For the text-containing cell, return its midpoint in (X, Y) coordinate format. 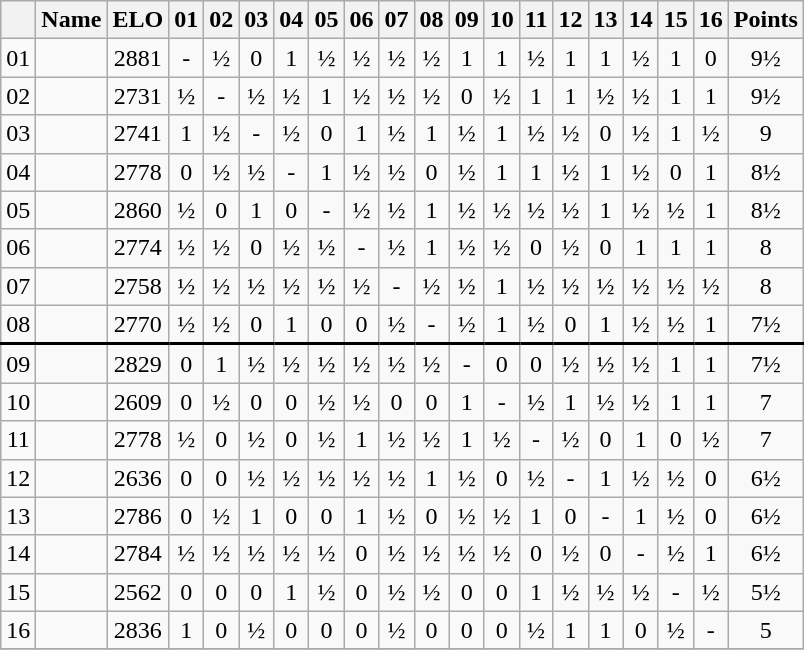
5 (766, 630)
2741 (138, 134)
2786 (138, 516)
5½ (766, 592)
Points (766, 20)
2774 (138, 248)
Name (72, 20)
9 (766, 134)
2836 (138, 630)
2860 (138, 210)
2784 (138, 554)
2829 (138, 364)
2609 (138, 402)
2881 (138, 58)
2758 (138, 286)
2636 (138, 478)
2562 (138, 592)
2731 (138, 96)
ELO (138, 20)
2770 (138, 324)
